Detect which cell encompasses the target text, then output its [x, y] center coordinate. 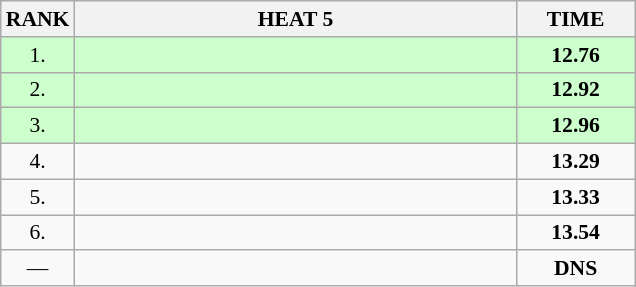
12.92 [576, 90]
DNS [576, 269]
12.96 [576, 126]
— [38, 269]
13.29 [576, 162]
HEAT 5 [295, 19]
6. [38, 233]
2. [38, 90]
13.33 [576, 197]
RANK [38, 19]
13.54 [576, 233]
1. [38, 55]
5. [38, 197]
4. [38, 162]
TIME [576, 19]
12.76 [576, 55]
3. [38, 126]
